Provide the [x, y] coordinate of the cell's center where the given text is located.  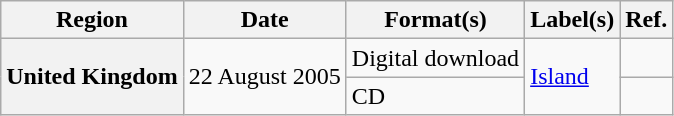
Island [572, 77]
Label(s) [572, 20]
Region [92, 20]
22 August 2005 [264, 77]
Digital download [435, 58]
Format(s) [435, 20]
Ref. [646, 20]
CD [435, 96]
United Kingdom [92, 77]
Date [264, 20]
